For the text-containing cell, return its midpoint in (x, y) coordinate format. 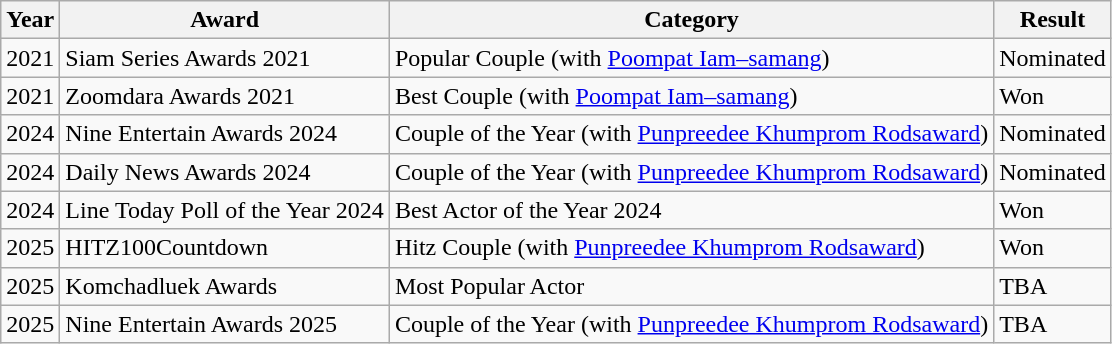
Popular Couple (with Poompat Iam–samang) (691, 58)
HITZ100Countdown (225, 248)
Nine Entertain Awards 2024 (225, 134)
Year (30, 20)
Best Actor of the Year 2024 (691, 210)
Komchadluek Awards (225, 286)
Hitz Couple (with Punpreedee Khumprom Rodsaward) (691, 248)
Nine Entertain Awards 2025 (225, 324)
Daily News Awards 2024 (225, 172)
Line Today Poll of the Year 2024 (225, 210)
Most Popular Actor (691, 286)
Zoomdara Awards 2021 (225, 96)
Category (691, 20)
Award (225, 20)
Best Couple (with Poompat Iam–samang) (691, 96)
Result (1053, 20)
Siam Series Awards 2021 (225, 58)
